For the text-containing cell, return its midpoint in [X, Y] coordinate format. 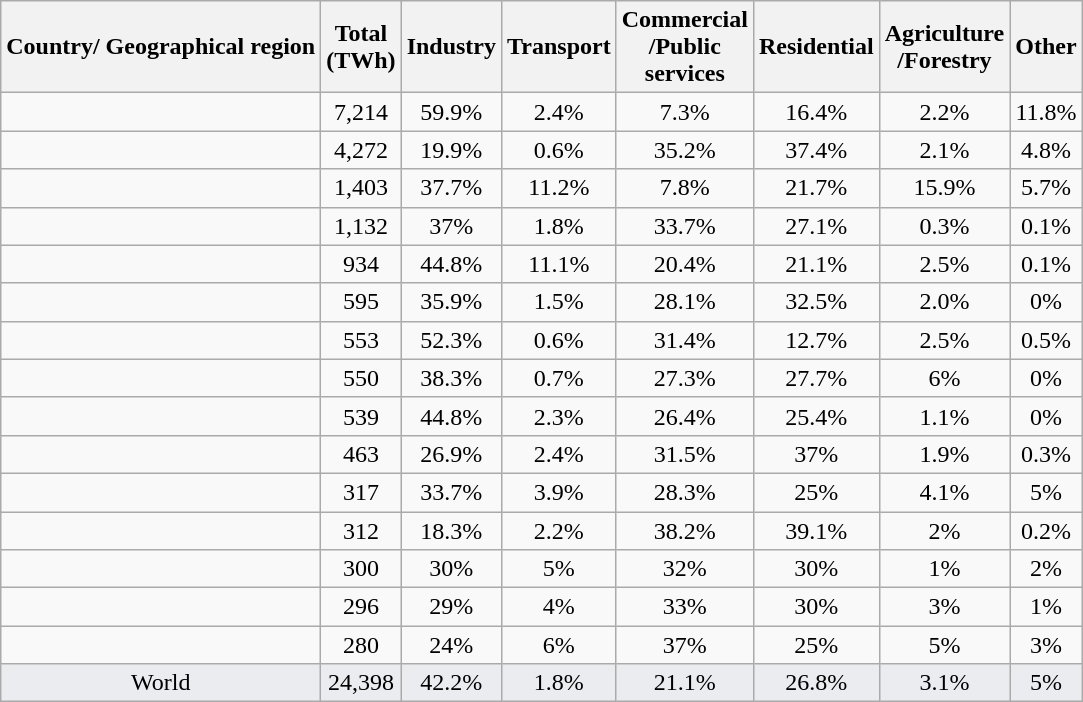
59.9% [451, 112]
934 [361, 264]
312 [361, 531]
550 [361, 378]
25.4% [816, 416]
4.8% [1046, 150]
Residential [816, 47]
28.1% [684, 302]
42.2% [451, 683]
Total(TWh) [361, 47]
21.7% [816, 188]
39.1% [816, 531]
539 [361, 416]
38.2% [684, 531]
52.3% [451, 340]
2.1% [944, 150]
553 [361, 340]
31.5% [684, 454]
27.1% [816, 226]
18.3% [451, 531]
3.9% [560, 492]
3.1% [944, 683]
7,214 [361, 112]
32% [684, 569]
Other [1046, 47]
2.3% [560, 416]
317 [361, 492]
19.9% [451, 150]
16.4% [816, 112]
33% [684, 607]
37.7% [451, 188]
11.8% [1046, 112]
463 [361, 454]
296 [361, 607]
1,132 [361, 226]
4,272 [361, 150]
26.9% [451, 454]
24% [451, 645]
7.8% [684, 188]
595 [361, 302]
12.7% [816, 340]
5.7% [1046, 188]
29% [451, 607]
27.7% [816, 378]
1.5% [560, 302]
35.2% [684, 150]
Transport [560, 47]
0.2% [1046, 531]
31.4% [684, 340]
38.3% [451, 378]
35.9% [451, 302]
24,398 [361, 683]
Industry [451, 47]
1,403 [361, 188]
20.4% [684, 264]
26.8% [816, 683]
26.4% [684, 416]
11.1% [560, 264]
300 [361, 569]
0.5% [1046, 340]
11.2% [560, 188]
Agriculture/Forestry [944, 47]
7.3% [684, 112]
28.3% [684, 492]
2.0% [944, 302]
15.9% [944, 188]
4% [560, 607]
32.5% [816, 302]
4.1% [944, 492]
27.3% [684, 378]
Country/ Geographical region [161, 47]
1.1% [944, 416]
Commercial /Public services [684, 47]
0.7% [560, 378]
37.4% [816, 150]
1.9% [944, 454]
World [161, 683]
280 [361, 645]
